Locate the cell with the specified text and output its (X, Y) center coordinate. 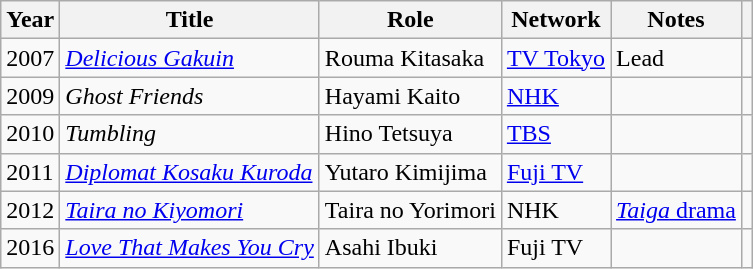
Asahi Ibuki (410, 248)
2016 (30, 248)
Delicious Gakuin (190, 58)
Notes (676, 20)
Love That Makes You Cry (190, 248)
Taira no Kiyomori (190, 210)
Yutaro Kimijima (410, 172)
2011 (30, 172)
Taira no Yorimori (410, 210)
Rouma Kitasaka (410, 58)
TV Tokyo (556, 58)
Year (30, 20)
2007 (30, 58)
Lead (676, 58)
Ghost Friends (190, 96)
2012 (30, 210)
Tumbling (190, 134)
TBS (556, 134)
2009 (30, 96)
Taiga drama (676, 210)
Title (190, 20)
Hino Tetsuya (410, 134)
Role (410, 20)
Network (556, 20)
2010 (30, 134)
Diplomat Kosaku Kuroda (190, 172)
Hayami Kaito (410, 96)
